For the text-containing cell, return its midpoint in [X, Y] coordinate format. 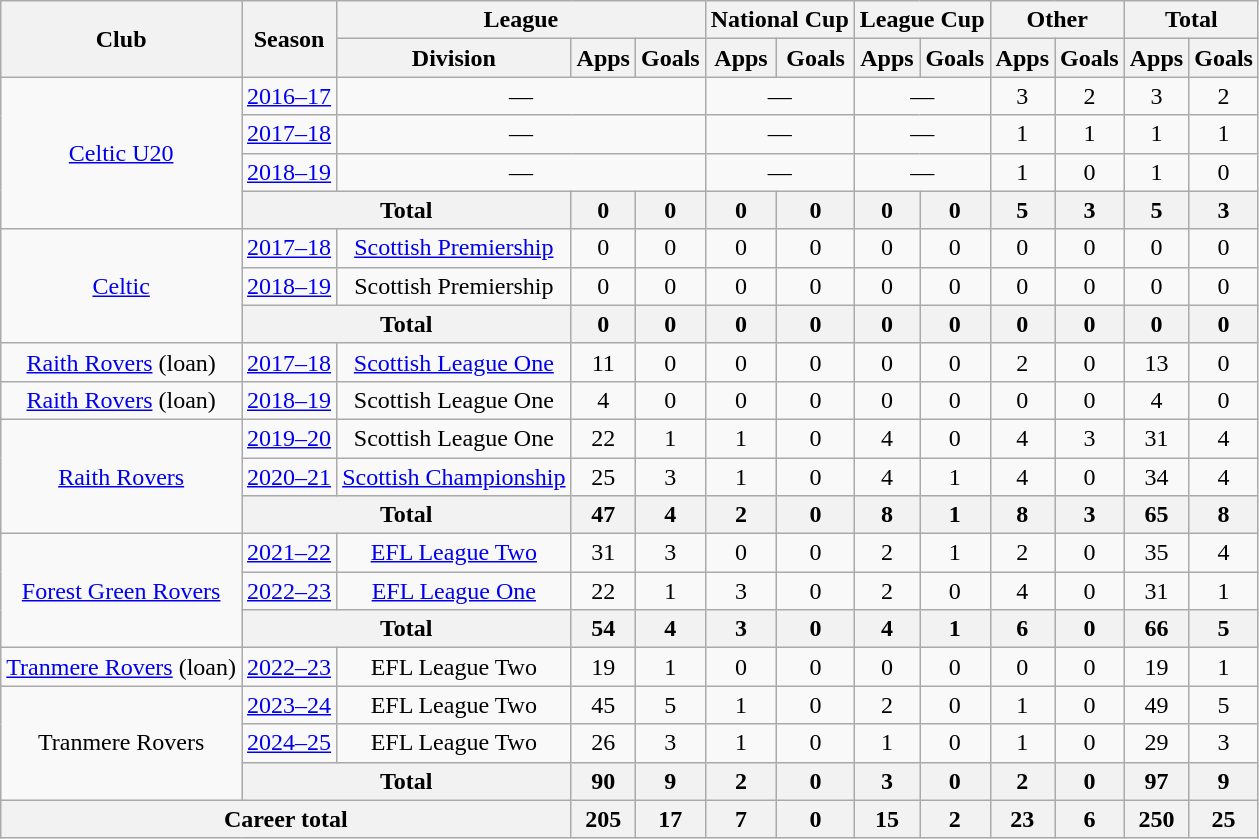
66 [1156, 629]
34 [1156, 477]
2023–24 [290, 705]
250 [1156, 819]
65 [1156, 515]
23 [1022, 819]
Forest Green Rovers [122, 591]
49 [1156, 705]
15 [886, 819]
17 [670, 819]
Tranmere Rovers [122, 743]
45 [603, 705]
2019–20 [290, 438]
Other [1057, 20]
29 [1156, 743]
47 [603, 515]
Celtic [122, 286]
205 [603, 819]
7 [741, 819]
2024–25 [290, 743]
2020–21 [290, 477]
35 [1156, 553]
26 [603, 743]
11 [603, 362]
Celtic U20 [122, 153]
Tranmere Rovers (loan) [122, 667]
League Cup [922, 20]
National Cup [780, 20]
Season [290, 39]
Club [122, 39]
97 [1156, 781]
Raith Rovers [122, 476]
54 [603, 629]
90 [603, 781]
Division [454, 58]
Career total [286, 819]
Scottish Championship [454, 477]
EFL League One [454, 591]
2021–22 [290, 553]
2016–17 [290, 96]
League [522, 20]
13 [1156, 362]
